Extract the [X, Y] coordinate from the center of the cell holding the provided text.  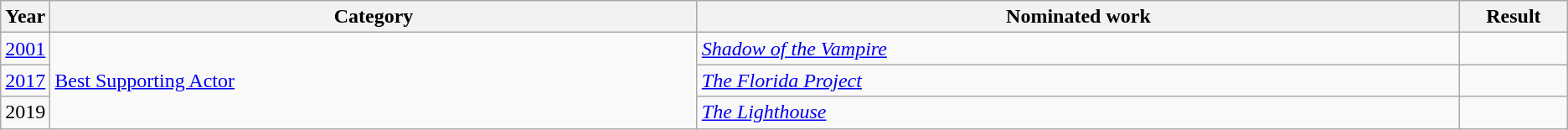
The Florida Project [1078, 81]
Shadow of the Vampire [1078, 49]
Best Supporting Actor [374, 81]
Year [25, 17]
The Lighthouse [1078, 112]
Category [374, 17]
2001 [25, 49]
Nominated work [1078, 17]
2019 [25, 112]
Result [1514, 17]
2017 [25, 81]
